Output the (x, y) coordinate of the center of the cell containing the given text.  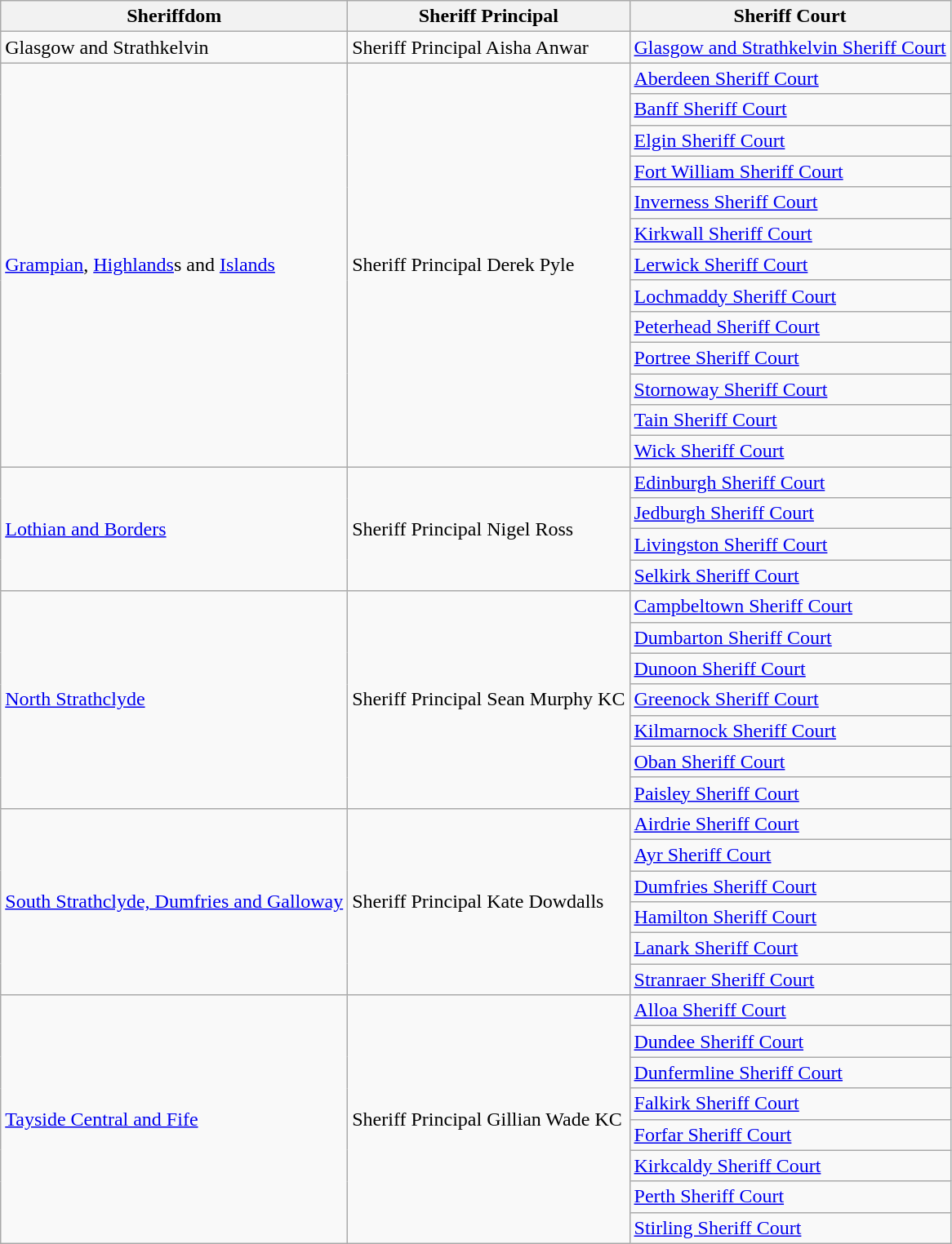
Sheriff Principal Aisha Anwar (488, 47)
Lochmaddy Sheriff Court (790, 295)
Stirling Sheriff Court (790, 1228)
Airdrie Sheriff Court (790, 824)
Dundee Sheriff Court (790, 1042)
Lothian and Borders (175, 529)
Dumbarton Sheriff Court (790, 638)
Aberdeen Sheriff Court (790, 78)
Sheriff Principal Kate Dowdalls (488, 901)
Portree Sheriff Court (790, 358)
Sheriff Principal (488, 16)
Kirkcaldy Sheriff Court (790, 1166)
Tayside Central and Fife (175, 1119)
Kilmarnock Sheriff Court (790, 731)
Glasgow and Strathkelvin (175, 47)
Sheriff Principal Derek Pyle (488, 264)
Paisley Sheriff Court (790, 793)
Sheriff Court (790, 16)
Glasgow and Strathkelvin Sheriff Court (790, 47)
Alloa Sheriff Court (790, 1011)
Perth Sheriff Court (790, 1197)
Forfar Sheriff Court (790, 1135)
Tain Sheriff Court (790, 420)
Peterhead Sheriff Court (790, 327)
Livingston Sheriff Court (790, 544)
North Strathclyde (175, 700)
Lanark Sheriff Court (790, 949)
Hamilton Sheriff Court (790, 917)
Jedburgh Sheriff Court (790, 513)
Dumfries Sheriff Court (790, 886)
Stornoway Sheriff Court (790, 389)
Sheriff Principal Gillian Wade KC (488, 1119)
Banff Sheriff Court (790, 109)
Wick Sheriff Court (790, 451)
Stranraer Sheriff Court (790, 980)
Sheriff Principal Sean Murphy KC (488, 700)
Falkirk Sheriff Court (790, 1104)
Sheriff Principal Nigel Ross (488, 529)
Fort William Sheriff Court (790, 171)
Ayr Sheriff Court (790, 855)
Edinburgh Sheriff Court (790, 482)
Dunfermline Sheriff Court (790, 1073)
South Strathclyde, Dumfries and Galloway (175, 901)
Elgin Sheriff Court (790, 140)
Sheriffdom (175, 16)
Kirkwall Sheriff Court (790, 233)
Greenock Sheriff Court (790, 700)
Inverness Sheriff Court (790, 202)
Grampian, Highlandss and Islands (175, 264)
Selkirk Sheriff Court (790, 575)
Lerwick Sheriff Court (790, 264)
Campbeltown Sheriff Court (790, 606)
Dunoon Sheriff Court (790, 669)
Oban Sheriff Court (790, 762)
